Capture the cell that displays the provided text and extract its (X, Y) central coordinate. 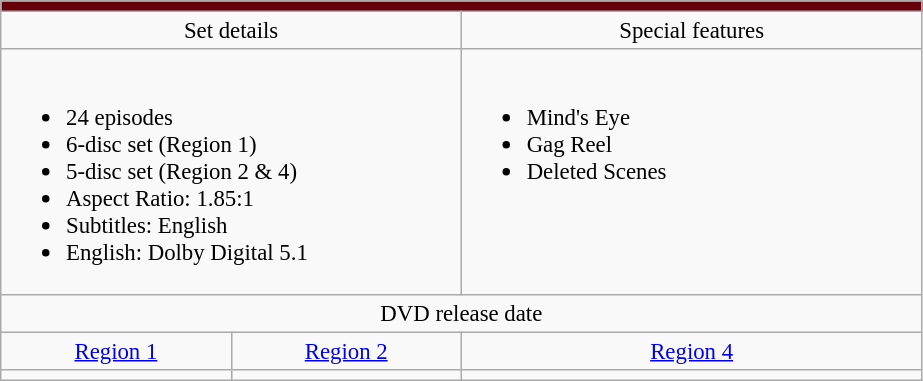
24 episodes6-disc set (Region 1)5-disc set (Region 2 & 4)Aspect Ratio: 1.85:1Subtitles: EnglishEnglish: Dolby Digital 5.1 (232, 172)
Set details (232, 31)
Region 4 (692, 351)
Mind's EyeGag ReelDeleted Scenes (692, 172)
Special features (692, 31)
DVD release date (462, 313)
Region 1 (116, 351)
Region 2 (346, 351)
